Return [x, y] of the center of cell containing provided text 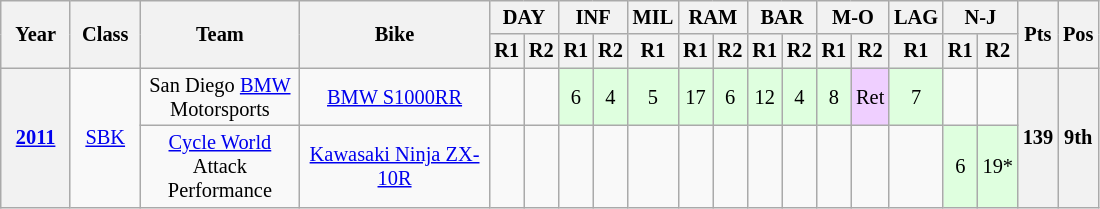
N-J [980, 17]
17 [696, 97]
San Diego BMW Motorsports [220, 97]
Pos [1078, 34]
Ret [870, 97]
DAY [524, 17]
Year [36, 34]
SBK [105, 138]
9th [1078, 138]
19* [998, 166]
8 [834, 97]
LAG [916, 17]
12 [764, 97]
INF [594, 17]
7 [916, 97]
BMW S1000RR [395, 97]
5 [653, 97]
MIL [653, 17]
Team [220, 34]
BAR [782, 17]
2011 [36, 138]
139 [1038, 138]
Bike [395, 34]
M-O [854, 17]
Pts [1038, 34]
Cycle World Attack Performance [220, 166]
Kawasaki Ninja ZX-10R [395, 166]
Class [105, 34]
RAM [712, 17]
